Identify which cell holds the provided text, then report its [X, Y] central coordinate. 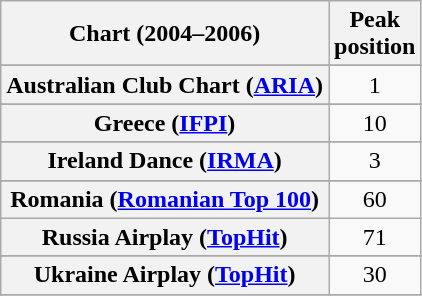
Greece (IFPI) [165, 123]
60 [374, 199]
Russia Airplay (TopHit) [165, 237]
3 [374, 161]
Chart (2004–2006) [165, 34]
1 [374, 85]
Ukraine Airplay (TopHit) [165, 275]
Peakposition [374, 34]
Australian Club Chart (ARIA) [165, 85]
10 [374, 123]
Ireland Dance (IRMA) [165, 161]
30 [374, 275]
Romania (Romanian Top 100) [165, 199]
71 [374, 237]
